Return the (x, y) coordinate for the center point of the cell that contains the specified text.  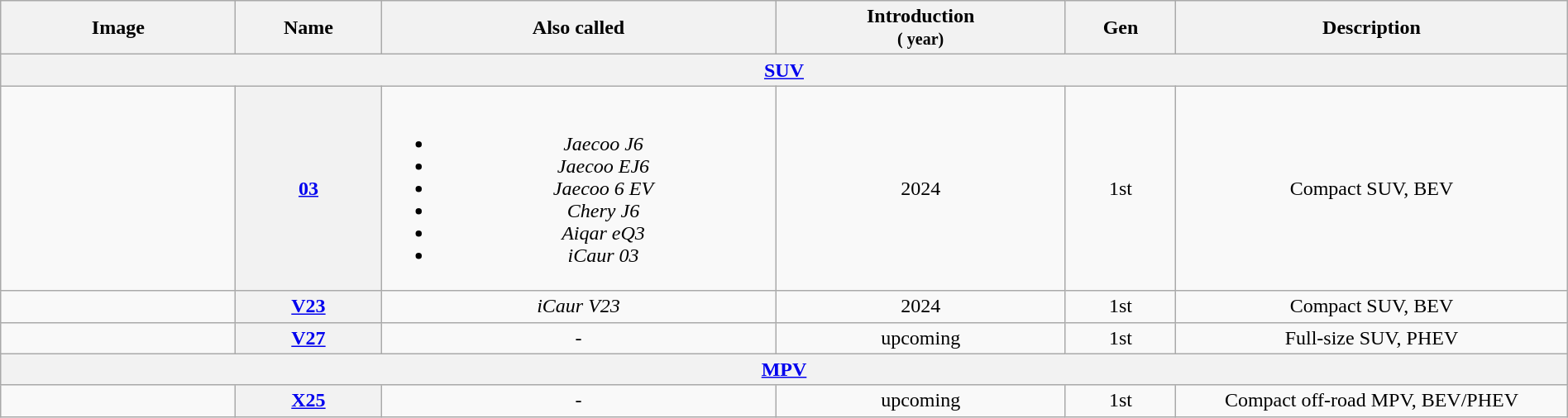
03 (308, 188)
iCaur V23 (579, 306)
MPV (784, 369)
Full-size SUV, PHEV (1372, 338)
SUV (784, 70)
Image (118, 28)
Compact off-road MPV, BEV/PHEV (1372, 401)
Name (308, 28)
X25 (308, 401)
V27 (308, 338)
Gen (1120, 28)
V23 (308, 306)
Also called (579, 28)
Introduction( year) (920, 28)
Description (1372, 28)
Jaecoo J6Jaecoo EJ6Jaecoo 6 EVChery J6Aiqar eQ3iCaur 03 (579, 188)
